Search for the cell housing the specified text and yield its [X, Y] center coordinate. 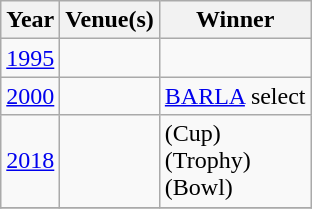
BARLA select [235, 96]
1995 [30, 58]
Year [30, 20]
2018 [30, 161]
Venue(s) [110, 20]
(Cup) (Trophy) (Bowl) [235, 161]
2000 [30, 96]
Winner [235, 20]
